Locate the cell with the specified text and output its [x, y] center coordinate. 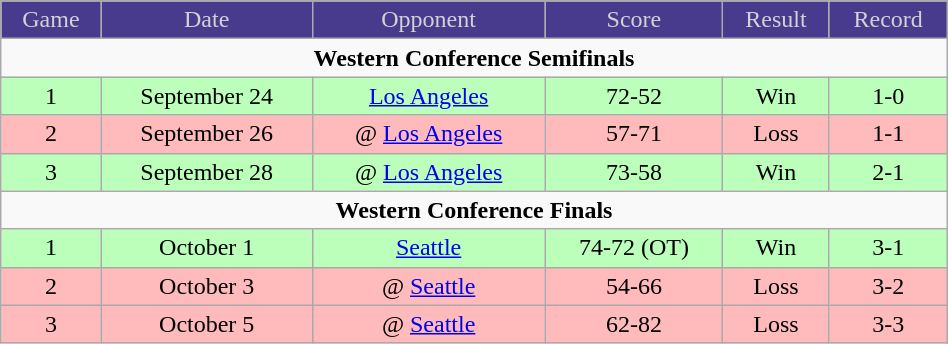
Western Conference Finals [474, 210]
1-1 [888, 134]
Result [776, 20]
October 3 [206, 286]
September 28 [206, 172]
September 24 [206, 96]
2-1 [888, 172]
3-2 [888, 286]
1-0 [888, 96]
Los Angeles [428, 96]
57-71 [634, 134]
3-3 [888, 324]
Seattle [428, 248]
72-52 [634, 96]
Date [206, 20]
Score [634, 20]
Record [888, 20]
Game [51, 20]
October 1 [206, 248]
3-1 [888, 248]
October 5 [206, 324]
73-58 [634, 172]
54-66 [634, 286]
74-72 (OT) [634, 248]
September 26 [206, 134]
62-82 [634, 324]
Western Conference Semifinals [474, 58]
Opponent [428, 20]
